Extract the (X, Y) coordinate from the center of the cell holding the provided text.  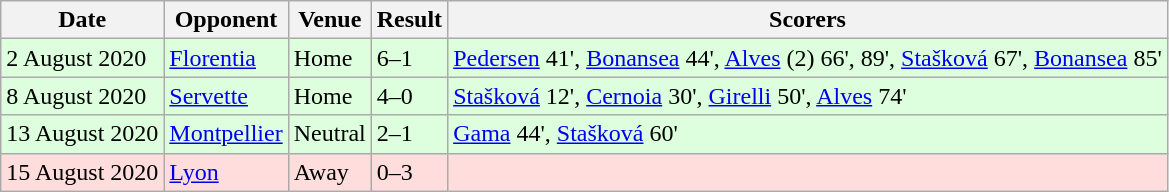
Lyon (226, 172)
Servette (226, 96)
Opponent (226, 20)
Neutral (330, 134)
2–1 (409, 134)
Montpellier (226, 134)
13 August 2020 (82, 134)
2 August 2020 (82, 58)
Result (409, 20)
Florentia (226, 58)
Pedersen 41', Bonansea 44', Alves (2) 66', 89', Stašková 67', Bonansea 85' (808, 58)
Stašková 12', Cernoia 30', Girelli 50', Alves 74' (808, 96)
6–1 (409, 58)
0–3 (409, 172)
Away (330, 172)
15 August 2020 (82, 172)
8 August 2020 (82, 96)
4–0 (409, 96)
Scorers (808, 20)
Date (82, 20)
Gama 44', Stašková 60' (808, 134)
Venue (330, 20)
